Extract the [x, y] coordinate from the center of the cell holding the provided text.  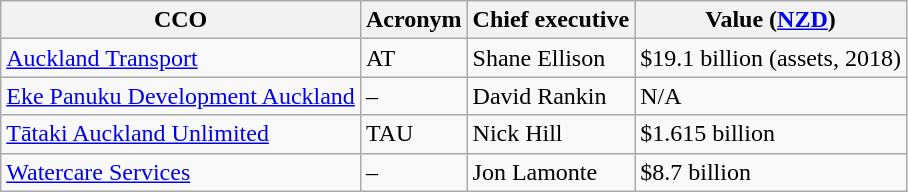
Auckland Transport [181, 58]
Chief executive [551, 20]
Value (NZD) [771, 20]
Nick Hill [551, 134]
Acronym [414, 20]
$1.615 billion [771, 134]
TAU [414, 134]
Tātaki Auckland Unlimited [181, 134]
Eke Panuku Development Auckland [181, 96]
$8.7 billion [771, 172]
AT [414, 58]
CCO [181, 20]
Shane Ellison [551, 58]
Watercare Services [181, 172]
David Rankin [551, 96]
$19.1 billion (assets, 2018) [771, 58]
Jon Lamonte [551, 172]
N/A [771, 96]
